Search for the cell housing the specified text and yield its (x, y) center coordinate. 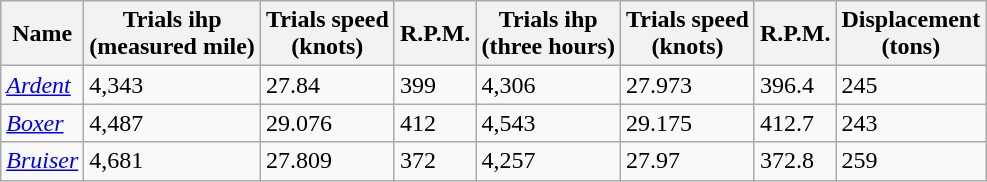
399 (435, 85)
412.7 (795, 123)
Name (42, 34)
Ardent (42, 85)
4,543 (548, 123)
29.076 (327, 123)
Bruiser (42, 161)
4,681 (172, 161)
412 (435, 123)
4,257 (548, 161)
Boxer (42, 123)
4,343 (172, 85)
372 (435, 161)
245 (911, 85)
4,487 (172, 123)
29.175 (687, 123)
259 (911, 161)
396.4 (795, 85)
Trials ihp (three hours) (548, 34)
27.84 (327, 85)
4,306 (548, 85)
27.809 (327, 161)
27.97 (687, 161)
Displacement (tons) (911, 34)
Trials ihp (measured mile) (172, 34)
243 (911, 123)
27.973 (687, 85)
372.8 (795, 161)
